Detect which cell encompasses the target text, then output its (X, Y) center coordinate. 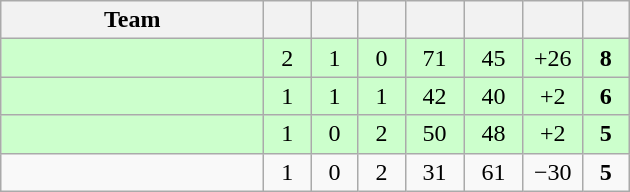
50 (434, 134)
61 (494, 172)
42 (434, 96)
48 (494, 134)
Team (132, 20)
71 (434, 58)
8 (606, 58)
6 (606, 96)
45 (494, 58)
−30 (552, 172)
40 (494, 96)
+26 (552, 58)
31 (434, 172)
